From the cell containing the given text, extract its center point as (x, y) coordinate. 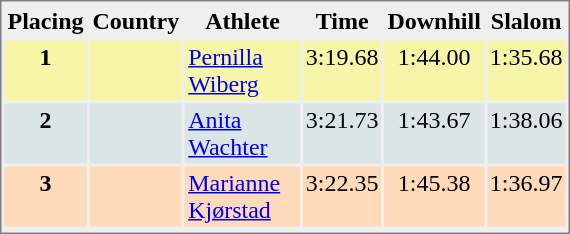
Country (136, 20)
3:22.35 (342, 196)
Athlete (242, 20)
1:36.97 (526, 196)
3 (45, 196)
1:35.68 (526, 70)
Marianne Kjørstad (242, 196)
Slalom (526, 20)
Placing (45, 20)
Pernilla Wiberg (242, 70)
Anita Wachter (242, 134)
Downhill (434, 20)
1 (45, 70)
1:45.38 (434, 196)
1:44.00 (434, 70)
1:38.06 (526, 134)
2 (45, 134)
3:19.68 (342, 70)
1:43.67 (434, 134)
3:21.73 (342, 134)
Time (342, 20)
